Pinpoint the cell where the given text exists, returning its [X, Y] midpoint coordinate. 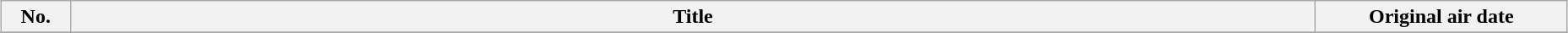
Original air date [1441, 17]
No. [35, 17]
Title [693, 17]
